Find where the given text appears and provide that cell's center as [X, Y] coordinate. 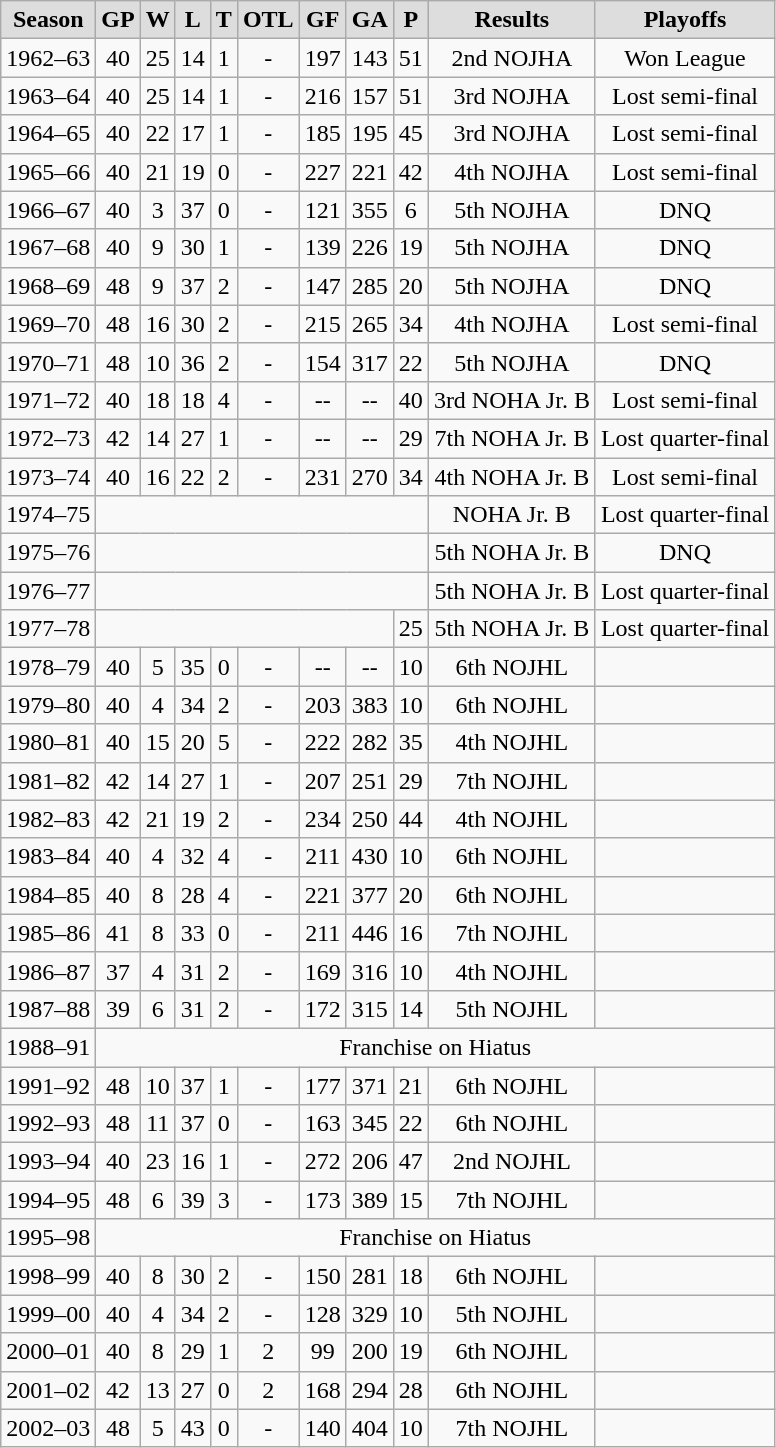
NOHA Jr. B [512, 515]
143 [370, 58]
Won League [684, 58]
13 [158, 1390]
294 [370, 1390]
4th NOHA Jr. B [512, 477]
1974–75 [48, 515]
11 [158, 1124]
1979–80 [48, 705]
329 [370, 1314]
GA [370, 20]
1978–79 [48, 667]
1993–94 [48, 1162]
1992–93 [48, 1124]
227 [322, 172]
207 [322, 781]
1982–83 [48, 819]
1965–66 [48, 172]
44 [410, 819]
315 [370, 1009]
2002–03 [48, 1428]
317 [370, 362]
195 [370, 134]
371 [370, 1085]
173 [322, 1200]
168 [322, 1390]
1994–95 [48, 1200]
185 [322, 134]
1964–65 [48, 134]
41 [118, 933]
139 [322, 248]
281 [370, 1276]
215 [322, 324]
265 [370, 324]
1967–68 [48, 248]
Results [512, 20]
1973–74 [48, 477]
W [158, 20]
OTL [268, 20]
231 [322, 477]
32 [192, 857]
2000–01 [48, 1352]
150 [322, 1276]
1972–73 [48, 438]
147 [322, 286]
430 [370, 857]
2001–02 [48, 1390]
1976–77 [48, 591]
1966–67 [48, 210]
47 [410, 1162]
1963–64 [48, 96]
157 [370, 96]
1984–85 [48, 895]
345 [370, 1124]
285 [370, 286]
45 [410, 134]
1969–70 [48, 324]
251 [370, 781]
226 [370, 248]
140 [322, 1428]
17 [192, 134]
GF [322, 20]
355 [370, 210]
L [192, 20]
2nd NOJHA [512, 58]
T [224, 20]
1981–82 [48, 781]
172 [322, 1009]
7th NOHA Jr. B [512, 438]
222 [322, 743]
206 [370, 1162]
250 [370, 819]
1985–86 [48, 933]
Playoffs [684, 20]
33 [192, 933]
1971–72 [48, 400]
99 [322, 1352]
1995–98 [48, 1238]
1975–76 [48, 553]
1999–00 [48, 1314]
446 [370, 933]
272 [322, 1162]
270 [370, 477]
389 [370, 1200]
1998–99 [48, 1276]
1983–84 [48, 857]
203 [322, 705]
2nd NOJHL [512, 1162]
1986–87 [48, 971]
404 [370, 1428]
Season [48, 20]
383 [370, 705]
177 [322, 1085]
282 [370, 743]
197 [322, 58]
23 [158, 1162]
128 [322, 1314]
154 [322, 362]
1980–81 [48, 743]
377 [370, 895]
43 [192, 1428]
1988–91 [48, 1047]
36 [192, 362]
1987–88 [48, 1009]
163 [322, 1124]
169 [322, 971]
1991–92 [48, 1085]
200 [370, 1352]
3rd NOHA Jr. B [512, 400]
216 [322, 96]
234 [322, 819]
1977–78 [48, 629]
P [410, 20]
121 [322, 210]
GP [118, 20]
1962–63 [48, 58]
1968–69 [48, 286]
316 [370, 971]
1970–71 [48, 362]
